Find where the given text appears and provide that cell's center as (x, y) coordinate. 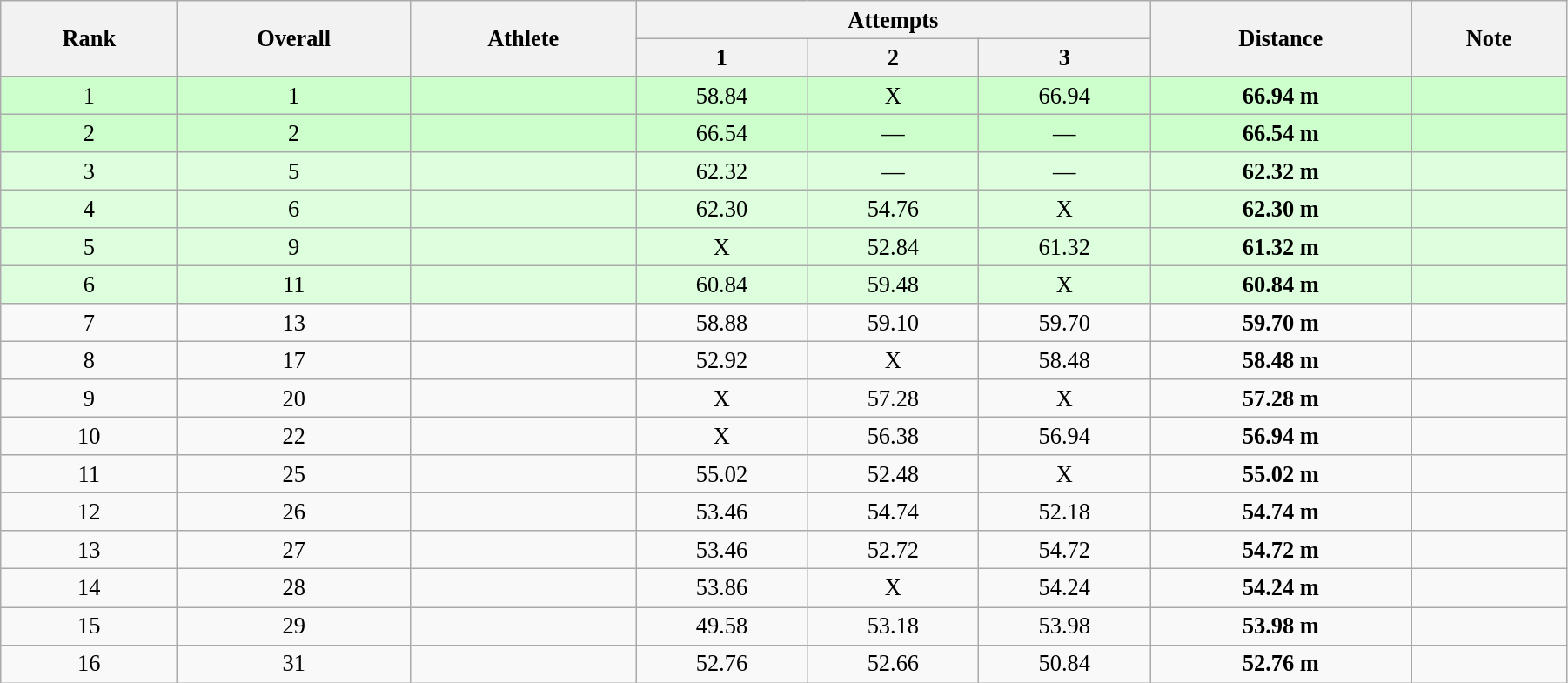
66.94 (1065, 95)
29 (294, 626)
17 (294, 360)
58.84 (722, 95)
55.02 (722, 474)
58.48 m (1281, 360)
56.94 (1065, 436)
Athlete (522, 38)
8 (89, 360)
60.84 m (1281, 285)
59.70 m (1281, 323)
57.28 (893, 398)
58.48 (1065, 360)
66.94 m (1281, 95)
49.58 (722, 626)
15 (89, 626)
14 (89, 588)
52.18 (1065, 512)
27 (294, 550)
66.54 (722, 133)
53.98 m (1281, 626)
26 (294, 512)
62.30 (722, 209)
10 (89, 436)
52.84 (893, 247)
54.24 (1065, 588)
62.32 (722, 171)
62.32 m (1281, 171)
52.72 (893, 550)
53.18 (893, 626)
54.74 (893, 512)
61.32 (1065, 247)
52.48 (893, 474)
31 (294, 664)
Note (1490, 38)
53.98 (1065, 626)
56.94 m (1281, 436)
4 (89, 209)
52.66 (893, 664)
66.54 m (1281, 133)
52.92 (722, 360)
20 (294, 398)
60.84 (722, 285)
54.76 (893, 209)
28 (294, 588)
53.86 (722, 588)
54.24 m (1281, 588)
54.72 (1065, 550)
58.88 (722, 323)
62.30 m (1281, 209)
56.38 (893, 436)
61.32 m (1281, 247)
59.70 (1065, 323)
Rank (89, 38)
59.10 (893, 323)
54.74 m (1281, 512)
54.72 m (1281, 550)
59.48 (893, 285)
Attempts (893, 19)
Distance (1281, 38)
Overall (294, 38)
57.28 m (1281, 398)
16 (89, 664)
22 (294, 436)
52.76 (722, 664)
7 (89, 323)
55.02 m (1281, 474)
25 (294, 474)
50.84 (1065, 664)
12 (89, 512)
52.76 m (1281, 664)
